Return the [x, y] coordinate for the center point of the cell that contains the specified text.  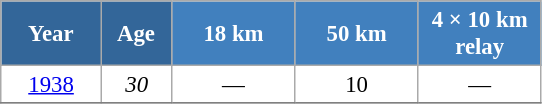
Age [136, 34]
30 [136, 85]
10 [356, 85]
18 km [234, 34]
1938 [52, 85]
50 km [356, 34]
Year [52, 34]
4 × 10 km relay [480, 34]
